Extract the (X, Y) coordinate from the center of the cell holding the provided text.  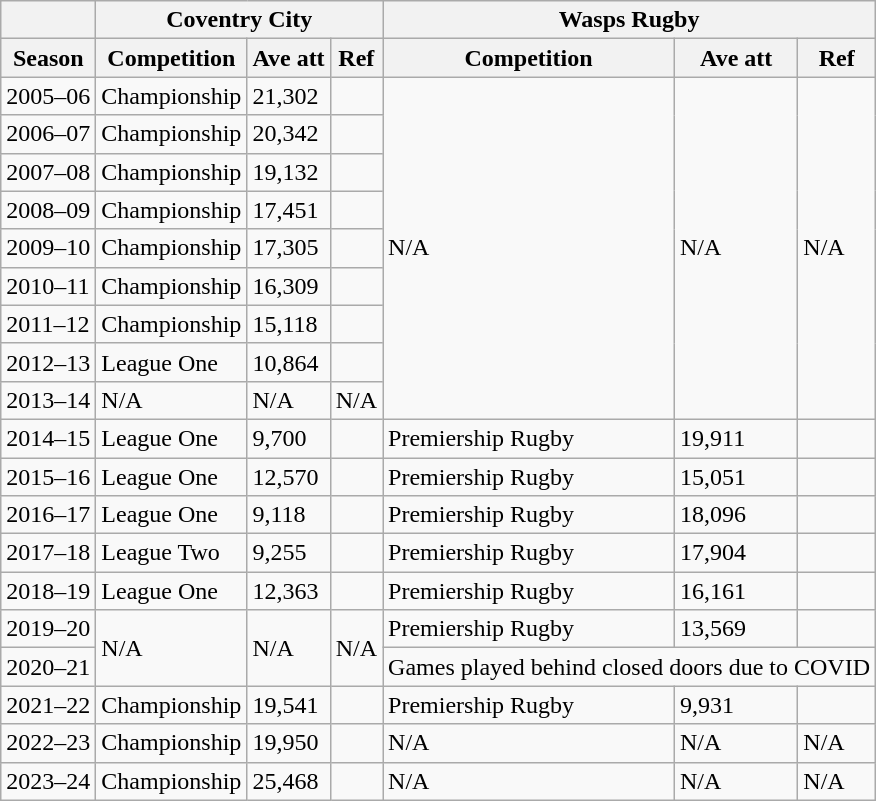
Wasps Rugby (630, 20)
Games played behind closed doors due to COVID (630, 667)
Coventry City (240, 20)
12,363 (288, 591)
20,342 (288, 134)
2005–06 (48, 96)
16,309 (288, 286)
17,904 (736, 553)
19,950 (288, 743)
2015–16 (48, 477)
13,569 (736, 629)
2018–19 (48, 591)
10,864 (288, 362)
2007–08 (48, 172)
15,118 (288, 324)
19,911 (736, 438)
2006–07 (48, 134)
18,096 (736, 515)
2008–09 (48, 210)
2019–20 (48, 629)
9,931 (736, 705)
Season (48, 58)
2022–23 (48, 743)
9,255 (288, 553)
17,451 (288, 210)
21,302 (288, 96)
League Two (172, 553)
9,118 (288, 515)
19,541 (288, 705)
25,468 (288, 781)
2016–17 (48, 515)
2013–14 (48, 400)
2021–22 (48, 705)
2020–21 (48, 667)
2010–11 (48, 286)
15,051 (736, 477)
2011–12 (48, 324)
17,305 (288, 248)
2009–10 (48, 248)
19,132 (288, 172)
2017–18 (48, 553)
9,700 (288, 438)
2012–13 (48, 362)
2014–15 (48, 438)
2023–24 (48, 781)
16,161 (736, 591)
12,570 (288, 477)
